Pinpoint the cell where the given text exists, returning its [x, y] midpoint coordinate. 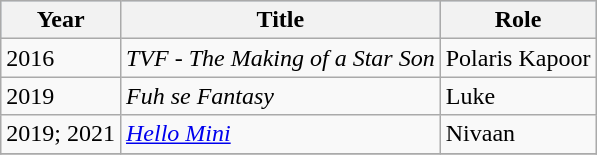
Fuh se Fantasy [280, 96]
2016 [61, 58]
Nivaan [518, 134]
Hello Mini [280, 134]
Polaris Kapoor [518, 58]
2019; 2021 [61, 134]
TVF - The Making of a Star Son [280, 58]
2019 [61, 96]
Title [280, 20]
Luke [518, 96]
Role [518, 20]
Year [61, 20]
